Extract the [x, y] coordinate from the center of the cell holding the provided text.  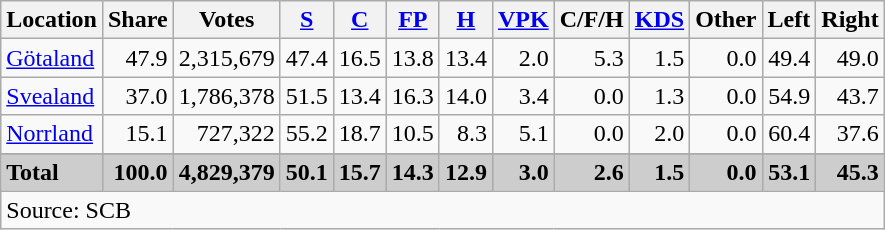
49.0 [850, 58]
3.4 [523, 96]
60.4 [789, 134]
45.3 [850, 172]
53.1 [789, 172]
Left [789, 20]
37.0 [138, 96]
50.1 [306, 172]
47.4 [306, 58]
14.0 [466, 96]
16.5 [360, 58]
Götaland [52, 58]
Svealand [52, 96]
Total [52, 172]
S [306, 20]
12.9 [466, 172]
Source: SCB [442, 210]
3.0 [523, 172]
15.1 [138, 134]
43.7 [850, 96]
2.6 [592, 172]
37.6 [850, 134]
14.3 [412, 172]
Location [52, 20]
KDS [659, 20]
13.8 [412, 58]
10.5 [412, 134]
5.3 [592, 58]
5.1 [523, 134]
727,322 [226, 134]
VPK [523, 20]
54.9 [789, 96]
16.3 [412, 96]
4,829,379 [226, 172]
Share [138, 20]
51.5 [306, 96]
55.2 [306, 134]
100.0 [138, 172]
C/F/H [592, 20]
C [360, 20]
FP [412, 20]
15.7 [360, 172]
H [466, 20]
8.3 [466, 134]
1.3 [659, 96]
18.7 [360, 134]
Norrland [52, 134]
47.9 [138, 58]
1,786,378 [226, 96]
Other [726, 20]
2,315,679 [226, 58]
Right [850, 20]
Votes [226, 20]
49.4 [789, 58]
